Provide the [x, y] coordinate of the cell's center where the given text is located.  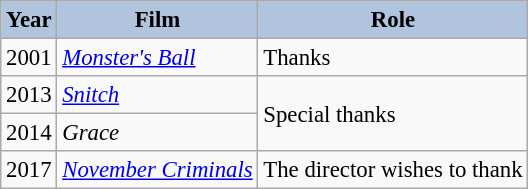
Monster's Ball [158, 58]
2014 [29, 133]
Special thanks [393, 114]
2017 [29, 170]
Grace [158, 133]
Snitch [158, 95]
Role [393, 20]
Film [158, 20]
Year [29, 20]
2013 [29, 95]
November Criminals [158, 170]
2001 [29, 58]
Thanks [393, 58]
The director wishes to thank [393, 170]
